Extract the (x, y) coordinate from the center of the cell holding the provided text.  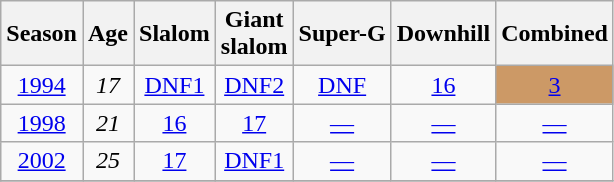
Age (108, 34)
Super-G (342, 34)
DNF (342, 85)
Combined (555, 34)
2002 (42, 161)
3 (555, 85)
Season (42, 34)
1994 (42, 85)
21 (108, 123)
1998 (42, 123)
DNF2 (254, 85)
25 (108, 161)
Slalom (175, 34)
Downhill (443, 34)
Giantslalom (254, 34)
